Determine the [X, Y] coordinate at the center of the cell enclosing the given text.  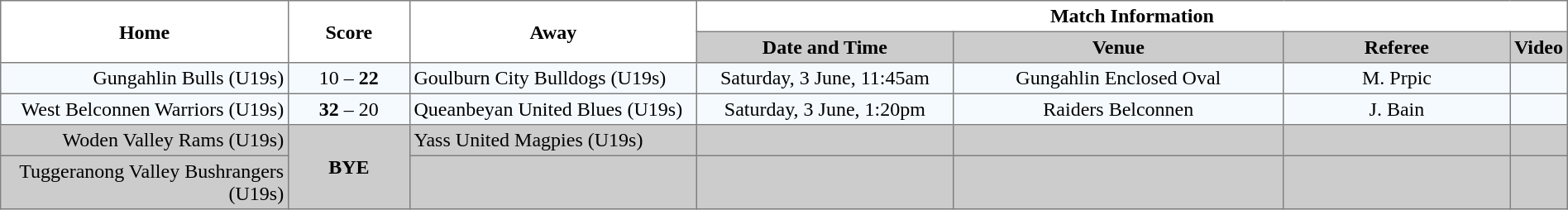
Match Information [1133, 17]
Home [145, 31]
Score [349, 31]
Venue [1118, 47]
32 – 20 [349, 109]
M. Prpic [1396, 79]
Yass United Magpies (U19s) [552, 141]
Tuggeranong Valley Bushrangers (U19s) [145, 182]
Goulburn City Bulldogs (U19s) [552, 79]
BYE [349, 167]
Video [1539, 47]
10 – 22 [349, 79]
Saturday, 3 June, 11:45am [825, 79]
Saturday, 3 June, 1:20pm [825, 109]
West Belconnen Warriors (U19s) [145, 109]
Date and Time [825, 47]
Woden Valley Rams (U19s) [145, 141]
Away [552, 31]
Gungahlin Bulls (U19s) [145, 79]
Queanbeyan United Blues (U19s) [552, 109]
J. Bain [1396, 109]
Referee [1396, 47]
Raiders Belconnen [1118, 109]
Gungahlin Enclosed Oval [1118, 79]
